Output the [X, Y] coordinate of the center of the cell containing the given text.  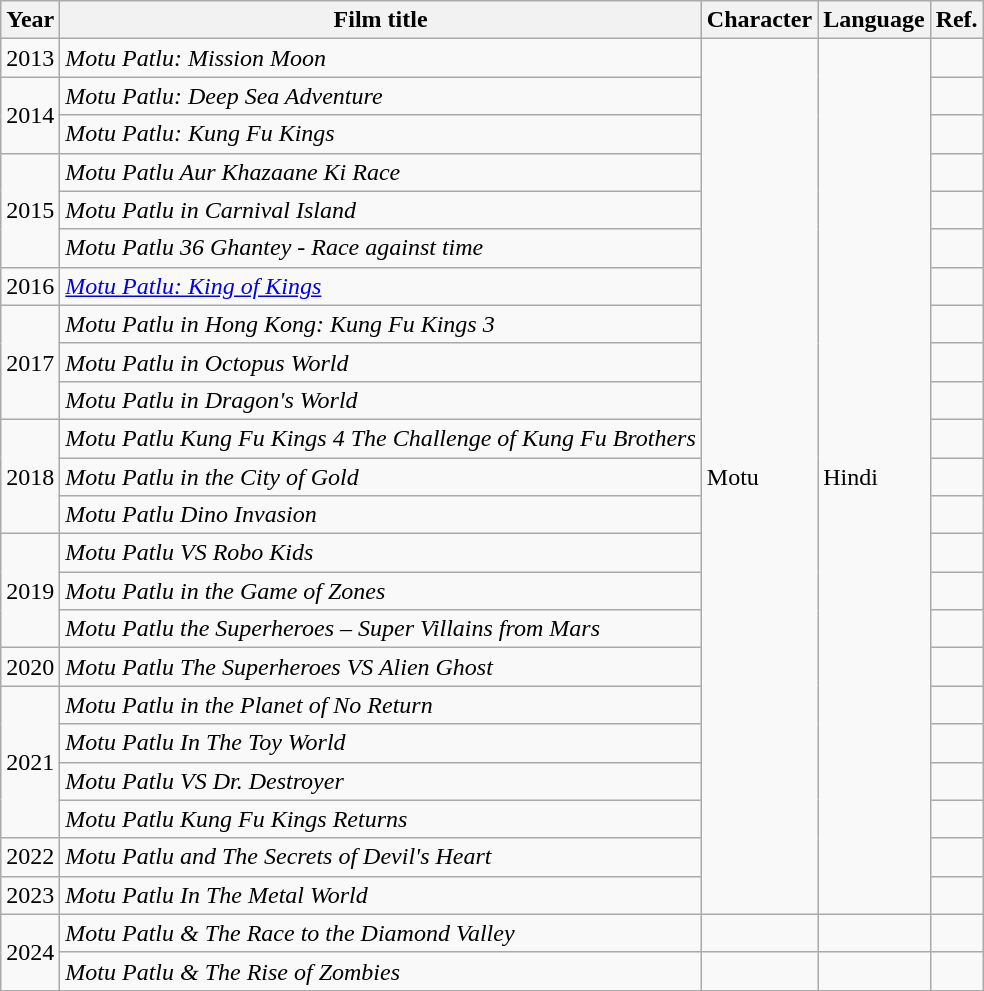
Motu Patlu: King of Kings [381, 286]
Motu Patlu in Hong Kong: Kung Fu Kings 3 [381, 324]
Motu Patlu in Carnival Island [381, 210]
Character [759, 20]
2023 [30, 895]
Motu Patlu Aur Khazaane Ki Race [381, 172]
2014 [30, 115]
2013 [30, 58]
Motu Patlu VS Robo Kids [381, 553]
Motu Patlu Dino Invasion [381, 515]
Hindi [874, 476]
Motu Patlu: Kung Fu Kings [381, 134]
Motu Patlu: Mission Moon [381, 58]
Motu Patlu Kung Fu Kings 4 The Challenge of Kung Fu Brothers [381, 438]
Motu Patlu & The Rise of Zombies [381, 971]
2021 [30, 762]
Motu Patlu VS Dr. Destroyer [381, 781]
2024 [30, 952]
Motu Patlu In The Metal World [381, 895]
Motu Patlu 36 Ghantey - Race against time [381, 248]
Language [874, 20]
Motu Patlu: Deep Sea Adventure [381, 96]
2017 [30, 362]
Motu [759, 476]
Motu Patlu the Superheroes – Super Villains from Mars [381, 629]
Motu Patlu in Octopus World [381, 362]
Motu Patlu in Dragon's World [381, 400]
Ref. [956, 20]
Motu Patlu and The Secrets of Devil's Heart [381, 857]
2022 [30, 857]
Motu Patlu & The Race to the Diamond Valley [381, 933]
2018 [30, 476]
Motu Patlu In The Toy World [381, 743]
Motu Patlu Kung Fu Kings Returns [381, 819]
Motu Patlu The Superheroes VS Alien Ghost [381, 667]
Film title [381, 20]
Motu Patlu in the City of Gold [381, 477]
2019 [30, 591]
2016 [30, 286]
Motu Patlu in the Planet of No Return [381, 705]
2015 [30, 210]
Motu Patlu in the Game of Zones [381, 591]
2020 [30, 667]
Year [30, 20]
